Return the [x, y] coordinate for the center point of the cell that contains the specified text.  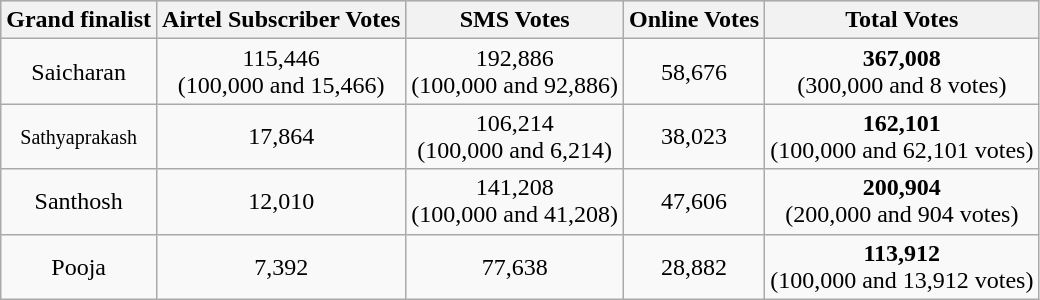
113,912 (100,000 and 13,912 votes) [902, 266]
17,864 [282, 136]
192,886 (100,000 and 92,886) [515, 72]
200,904 (200,000 and 904 votes) [902, 202]
Pooja [79, 266]
Saicharan [79, 72]
367,008 (300,000 and 8 votes) [902, 72]
106,214 (100,000 and 6,214) [515, 136]
38,023 [694, 136]
7,392 [282, 266]
141,208 (100,000 and 41,208) [515, 202]
Total Votes [902, 20]
Santhosh [79, 202]
Online Votes [694, 20]
47,606 [694, 202]
Grand finalist [79, 20]
28,882 [694, 266]
SMS Votes [515, 20]
Sathyaprakash [79, 136]
115,446 (100,000 and 15,466) [282, 72]
58,676 [694, 72]
Airtel Subscriber Votes [282, 20]
77,638 [515, 266]
162,101 (100,000 and 62,101 votes) [902, 136]
12,010 [282, 202]
